Return [x, y] of the center of cell containing provided text 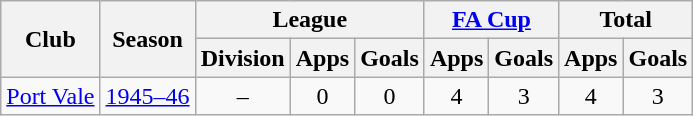
– [242, 96]
FA Cup [491, 20]
Club [50, 39]
League [310, 20]
Total [626, 20]
Division [242, 58]
1945–46 [148, 96]
Port Vale [50, 96]
Season [148, 39]
